Identify which cell holds the provided text, then report its (X, Y) central coordinate. 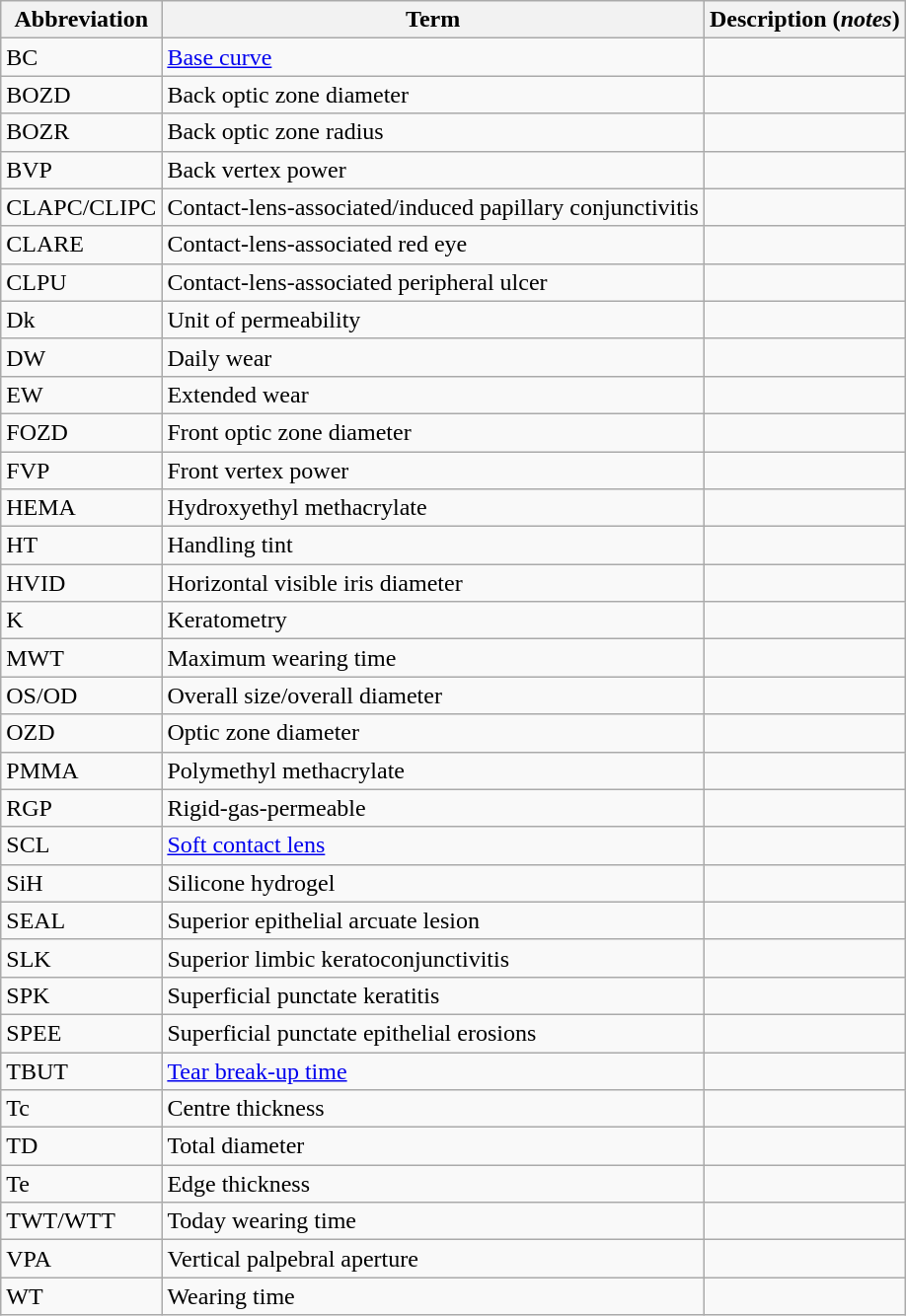
SLK (81, 958)
OS/OD (81, 695)
BOZD (81, 95)
Superior epithelial arcuate lesion (433, 920)
Description (notes) (804, 20)
Superior limbic keratoconjunctivitis (433, 958)
Back optic zone diameter (433, 95)
Hydroxyethyl methacrylate (433, 508)
TWT/WTT (81, 1221)
TD (81, 1146)
Soft contact lens (433, 845)
Rigid-gas-permeable (433, 808)
HEMA (81, 508)
Optic zone diameter (433, 733)
DW (81, 357)
HVID (81, 583)
HT (81, 546)
MWT (81, 658)
OZD (81, 733)
Term (433, 20)
FVP (81, 471)
Silicone hydrogel (433, 883)
CLARE (81, 245)
SiH (81, 883)
K (81, 621)
Superficial punctate keratitis (433, 995)
Base curve (433, 57)
TBUT (81, 1070)
Daily wear (433, 357)
Wearing time (433, 1296)
Unit of permeability (433, 320)
EW (81, 395)
Centre thickness (433, 1109)
Today wearing time (433, 1221)
SCL (81, 845)
Polymethyl methacrylate (433, 770)
Back optic zone radius (433, 132)
Contact-lens-associated/induced papillary conjunctivitis (433, 207)
Front optic zone diameter (433, 432)
BOZR (81, 132)
Keratometry (433, 621)
Superficial punctate epithelial erosions (433, 1033)
SPK (81, 995)
BVP (81, 170)
RGP (81, 808)
Edge thickness (433, 1184)
Vertical palpebral aperture (433, 1259)
BC (81, 57)
Handling tint (433, 546)
VPA (81, 1259)
PMMA (81, 770)
Maximum wearing time (433, 658)
Abbreviation (81, 20)
Front vertex power (433, 471)
WT (81, 1296)
Tc (81, 1109)
Horizontal visible iris diameter (433, 583)
Contact-lens-associated red eye (433, 245)
Total diameter (433, 1146)
Tear break-up time (433, 1070)
CLPU (81, 282)
SEAL (81, 920)
Contact-lens-associated peripheral ulcer (433, 282)
FOZD (81, 432)
Dk (81, 320)
Te (81, 1184)
Overall size/overall diameter (433, 695)
SPEE (81, 1033)
Extended wear (433, 395)
Back vertex power (433, 170)
CLAPC/CLIPC (81, 207)
